Scan for the cell matching the given text and deliver its (X, Y) coordinate at center. 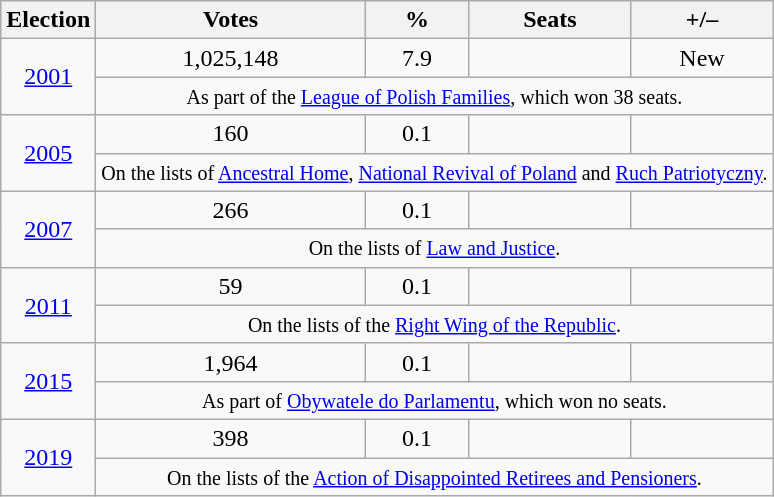
2011 (48, 305)
+/– (702, 20)
266 (231, 210)
2015 (48, 381)
2001 (48, 77)
7.9 (416, 58)
398 (231, 438)
1,025,148 (231, 58)
On the lists of Ancestral Home, National Revival of Poland and Ruch Patriotyczny. (434, 172)
2019 (48, 457)
On the lists of the Action of Disappointed Retirees and Pensioners. (434, 477)
Election (48, 20)
On the lists of the Right Wing of the Republic. (434, 324)
2007 (48, 229)
2005 (48, 153)
% (416, 20)
As part of the League of Polish Families, which won 38 seats. (434, 96)
As part of Obywatele do Parlamentu, which won no seats. (434, 400)
160 (231, 134)
59 (231, 286)
Votes (231, 20)
Seats (550, 20)
1,964 (231, 362)
New (702, 58)
On the lists of Law and Justice. (434, 248)
